Pinpoint the cell where the given text exists, returning its [X, Y] midpoint coordinate. 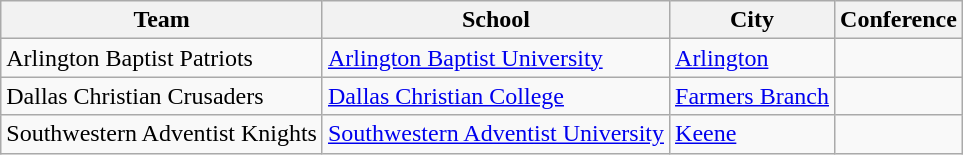
Keene [752, 134]
Southwestern Adventist University [496, 134]
Farmers Branch [752, 96]
Conference [899, 20]
Arlington Baptist University [496, 58]
Arlington Baptist Patriots [162, 58]
Arlington [752, 58]
City [752, 20]
Dallas Christian Crusaders [162, 96]
Southwestern Adventist Knights [162, 134]
Team [162, 20]
School [496, 20]
Dallas Christian College [496, 96]
